Detect which cell encompasses the target text, then output its (X, Y) center coordinate. 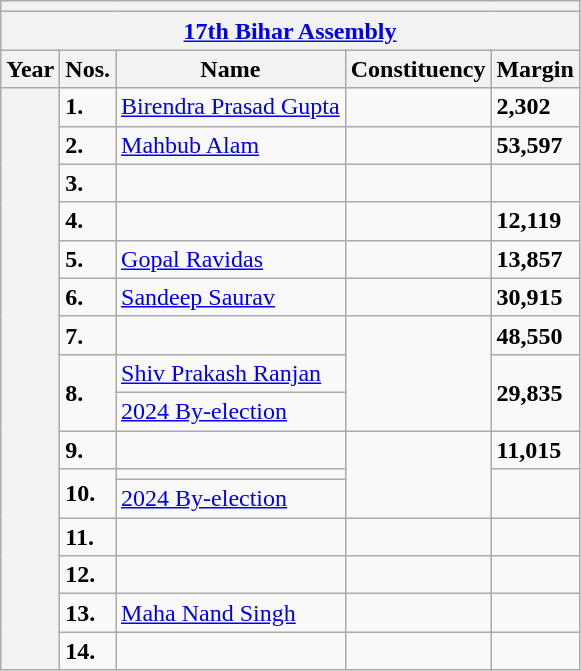
9. (88, 449)
10. (88, 494)
13,857 (535, 259)
14. (88, 651)
53,597 (535, 145)
Constituency (418, 69)
Margin (535, 69)
Nos. (88, 69)
29,835 (535, 392)
13. (88, 613)
Year (30, 69)
Birendra Prasad Gupta (231, 107)
2,302 (535, 107)
Shiv Prakash Ranjan (231, 373)
8. (88, 392)
11. (88, 537)
Mahbub Alam (231, 145)
30,915 (535, 297)
11,015 (535, 449)
12. (88, 575)
Sandeep Saurav (231, 297)
2. (88, 145)
Gopal Ravidas (231, 259)
6. (88, 297)
17th Bihar Assembly (290, 31)
4. (88, 221)
1. (88, 107)
12,119 (535, 221)
3. (88, 183)
Maha Nand Singh (231, 613)
5. (88, 259)
7. (88, 335)
Name (231, 69)
48,550 (535, 335)
